Locate the cell with the specified text and output its (x, y) center coordinate. 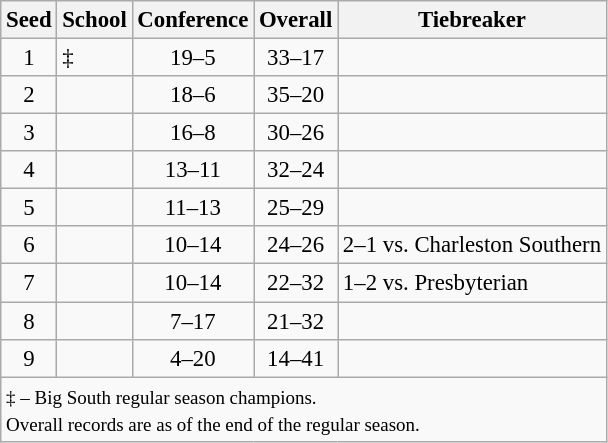
‡ (94, 58)
Seed (29, 20)
21–32 (296, 321)
4 (29, 170)
32–24 (296, 170)
‡ – Big South regular season champions.Overall records are as of the end of the regular season. (304, 410)
6 (29, 245)
7 (29, 283)
25–29 (296, 208)
13–11 (193, 170)
7–17 (193, 321)
24–26 (296, 245)
22–32 (296, 283)
1 (29, 58)
35–20 (296, 95)
Conference (193, 20)
School (94, 20)
19–5 (193, 58)
2–1 vs. Charleston Southern (472, 245)
16–8 (193, 133)
Overall (296, 20)
9 (29, 358)
33–17 (296, 58)
30–26 (296, 133)
8 (29, 321)
4–20 (193, 358)
Tiebreaker (472, 20)
14–41 (296, 358)
18–6 (193, 95)
5 (29, 208)
2 (29, 95)
11–13 (193, 208)
3 (29, 133)
1–2 vs. Presbyterian (472, 283)
